Return the [X, Y] coordinate for the center point of the cell that contains the specified text.  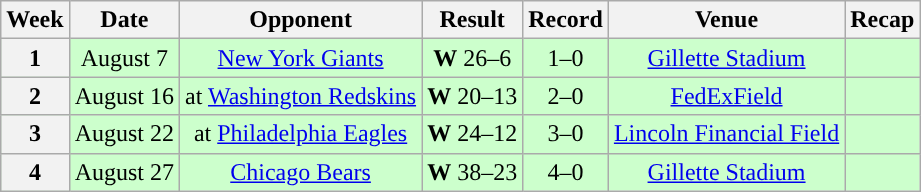
FedExField [726, 96]
W 20–13 [472, 96]
Venue [726, 20]
Date [124, 20]
Record [566, 20]
2–0 [566, 96]
4 [35, 172]
3–0 [566, 134]
2 [35, 96]
Chicago Bears [301, 172]
W 24–12 [472, 134]
1–0 [566, 58]
W 26–6 [472, 58]
at Philadelphia Eagles [301, 134]
1 [35, 58]
at Washington Redskins [301, 96]
W 38–23 [472, 172]
August 7 [124, 58]
Lincoln Financial Field [726, 134]
4–0 [566, 172]
New York Giants [301, 58]
Result [472, 20]
August 27 [124, 172]
August 16 [124, 96]
August 22 [124, 134]
Recap [882, 20]
Week [35, 20]
3 [35, 134]
Opponent [301, 20]
